From the cell containing the given text, extract its center point as [X, Y] coordinate. 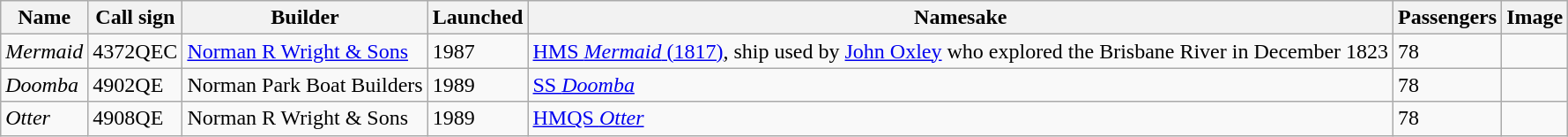
Mermaid [44, 51]
HMQS Otter [961, 118]
4902QE [136, 85]
Launched [478, 18]
HMS Mermaid (1817), ship used by John Oxley who explored the Brisbane River in December 1823 [961, 51]
Namesake [961, 18]
Doomba [44, 85]
Name [44, 18]
Passengers [1447, 18]
1987 [478, 51]
Image [1535, 18]
Call sign [136, 18]
Builder [305, 18]
SS Doomba [961, 85]
4908QE [136, 118]
Norman Park Boat Builders [305, 85]
4372QEC [136, 51]
Otter [44, 118]
